From the cell containing the given text, extract its center point as [X, Y] coordinate. 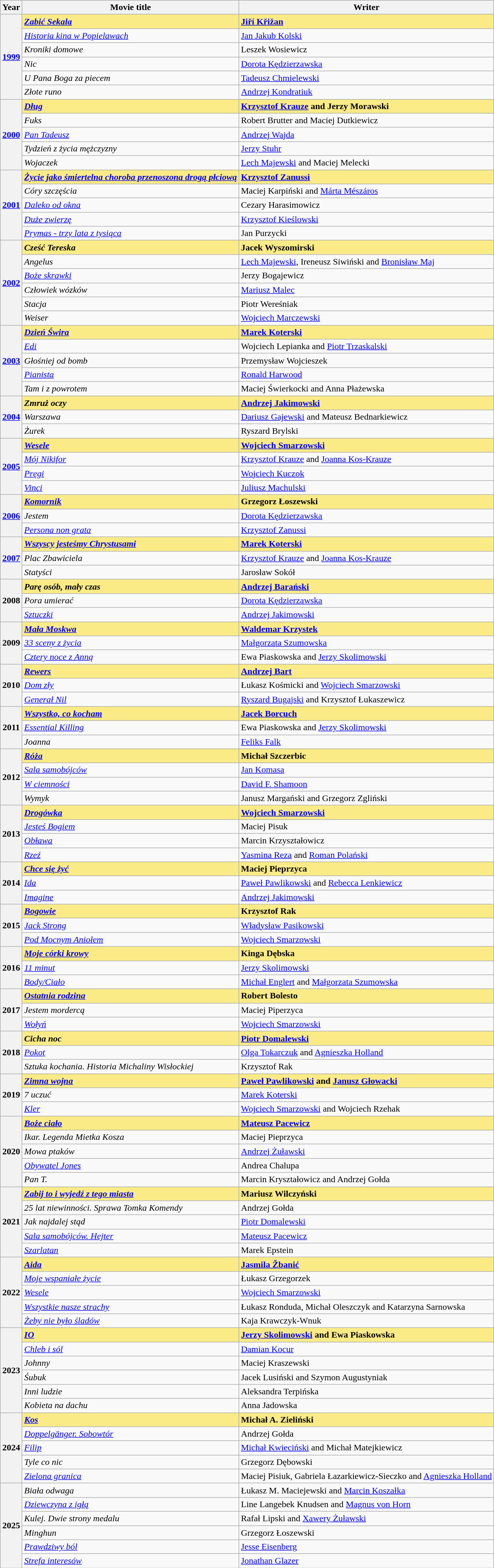
Anna Jadowska [366, 1405]
Maciej Karpiński and Márta Mészáros [366, 191]
Ostatnia rodzina [131, 996]
Kler [131, 1109]
Prymas - trzy lata z tysiąca [131, 233]
Vinci [131, 488]
2002 [11, 283]
W ciemności [131, 784]
Łukasz Kośmicki and Wojciech Smarzowski [366, 685]
Wojciech Kuczok [366, 473]
Ikar. Legenda Mietka Kosza [131, 1137]
Jak najdalej stąd [131, 1222]
Wojaczek [131, 163]
Andrzej Żuławski [366, 1151]
Angelus [131, 262]
Line Langebek Knudsen and Magnus von Horn [366, 1504]
Duże zwierzę [131, 219]
2018 [11, 1052]
Paweł Pawlikowski and Rebecca Lenkiewicz [366, 883]
2004 [11, 417]
Aleksandra Terpińska [366, 1391]
Michał Szczerbic [366, 756]
Edi [131, 346]
IO [131, 1335]
Kaja Krawczyk-Wnuk [366, 1321]
Michał Englert and Małgorzata Szumowska [366, 982]
2017 [11, 1010]
Obława [131, 840]
2011 [11, 728]
Sala samobójców [131, 770]
2019 [11, 1095]
Zmruż oczy [131, 403]
Żurek [131, 431]
Maciej Pisiuk, Gabriela Łazarkiewicz-Sieczko and Agnieszka Holland [366, 1476]
Łukasz M. Maciejewski and Marcin Koszałka [366, 1490]
Waldemar Krzystek [366, 629]
Jerzy Stuhr [366, 148]
2009 [11, 643]
U Pana Boga za piecem [131, 78]
Grzegorz Dębowski [366, 1462]
Marek Epstein [366, 1250]
2020 [11, 1151]
Robert Brutter and Maciej Dutkiewicz [366, 120]
Jarosław Sokół [366, 572]
Wszystkie nasze strachy [131, 1306]
Marcin Kryształowicz and Andrzej Gołda [366, 1180]
Obywatel Jones [131, 1165]
Wojciech Smarzowski and Wojciech Rzehak [366, 1109]
David F. Shamoon [366, 784]
Plac Zbawiciela [131, 558]
Wojciech Marczewski [366, 318]
Jiří Křižan [366, 22]
Michał Kwieciński and Michał Matejkiewicz [366, 1448]
Życie jako śmiertelna choroba przenoszona drogą płciową [131, 177]
Fuks [131, 120]
Jan Komasa [366, 770]
Filip [131, 1448]
25 lat niewinności. Sprawa Tomka Komendy [131, 1208]
Joanna [131, 742]
Zielona granica [131, 1476]
Wymyk [131, 798]
Wszyscy jesteśmy Chrystusami [131, 544]
2006 [11, 516]
2025 [11, 1525]
2000 [11, 134]
11 minut [131, 968]
Andrzej Kondratiuk [366, 92]
Daleko od okna [131, 205]
Moje córki krowy [131, 954]
Kobieta na dachu [131, 1405]
2012 [11, 777]
Łukasz Grzegorzek [366, 1278]
Cztery noce z Anną [131, 657]
Mariusz Malec [366, 290]
Żeby nie było śladów [131, 1321]
Tydzień z życia mężczyzny [131, 148]
Kroniki domowe [131, 50]
Dziewczyna z igłą [131, 1504]
Andrzej Barański [366, 586]
Jestem [131, 516]
Warszawa [131, 417]
Człowiek wózków [131, 290]
Jan Purzycki [366, 233]
Zimna wojna [131, 1081]
Rafał Lipski and Xawery Żuławski [366, 1518]
Jesse Eisenberg [366, 1547]
2023 [11, 1370]
Jestem mordercą [131, 1010]
2024 [11, 1448]
Ryszard Bugajski and Krzysztof Łukaszewicz [366, 699]
Dom zły [131, 685]
2014 [11, 883]
Juliusz Machulski [366, 488]
Statyści [131, 572]
Sztuka kochania. Historia Michaliny Wisłockiej [131, 1066]
Pora umierać [131, 600]
Lech Majewski and Maciej Melecki [366, 163]
Jacek Borcuch [366, 714]
Boże ciało [131, 1123]
Yasmina Reza and Roman Polański [366, 854]
Rzeź [131, 854]
2022 [11, 1292]
Inni ludzie [131, 1391]
Biała odwaga [131, 1490]
Córy szczęścia [131, 191]
Jack Strong [131, 925]
Tyle co nic [131, 1462]
Maciej Pisuk [366, 826]
Cezary Harasimowicz [366, 205]
Olga Tokarczuk and Agnieszka Holland [366, 1052]
Feliks Falk [366, 742]
Ryszard Brylski [366, 431]
Cicha noc [131, 1038]
Jerzy Skolimowski and Ewa Piaskowska [366, 1335]
Złote runo [131, 92]
Michał A. Zieliński [366, 1420]
33 sceny z życia [131, 643]
Pod Mocnym Aniołem [131, 939]
Pokot [131, 1052]
Zabij to i wyjedź z tego miasta [131, 1194]
Kulej. Dwie strony medalu [131, 1518]
Mała Moskwa [131, 629]
Róża [131, 756]
Dariusz Gajewski and Mateusz Bednarkiewicz [366, 417]
Boże skrawki [131, 276]
Tam i z powrotem [131, 388]
1999 [11, 57]
Wojciech Lepianka and Piotr Trzaskalski [366, 346]
2010 [11, 685]
Wszystko, co kocham [131, 714]
Przemysław Wojcieszek [366, 360]
Piotr Wereśniak [366, 304]
Historia kina w Popielawach [131, 36]
Kos [131, 1420]
Pan T. [131, 1180]
Jerzy Bogajewicz [366, 276]
Body/Ciało [131, 982]
Robert Bolesto [366, 996]
Mowa ptaków [131, 1151]
2021 [11, 1222]
Aida [131, 1264]
2001 [11, 205]
Johnny [131, 1363]
Moje wspaniałe życie [131, 1278]
Jonathan Glazer [366, 1561]
2003 [11, 360]
Lech Majewski, Ireneusz Siwiński and Bronisław Maj [366, 262]
Głośniej od bomb [131, 360]
2016 [11, 968]
Bogowie [131, 911]
Zabić Sekala [131, 22]
Łukasz Ronduda, Michał Oleszczyk and Katarzyna Sarnowska [366, 1306]
Kinga Dębska [366, 954]
Dług [131, 106]
Marcin Krzyształowicz [366, 840]
Janusz Margański and Grzegorz Zgliński [366, 798]
Damian Kocur [366, 1349]
Nic [131, 64]
Sala samobójców. Hejter [131, 1236]
2013 [11, 833]
Parę osób, mały czas [131, 586]
Writer [366, 7]
Śubuk [131, 1377]
Jerzy Skolimowski [366, 968]
Andrea Chalupa [366, 1165]
Andrzej Bart [366, 671]
Drogówka [131, 812]
Wołyń [131, 1024]
Movie title [131, 7]
Imagine [131, 897]
Tadeusz Chmielewski [366, 78]
Jacek Lusiński and Szymon Augustyniak [366, 1377]
2008 [11, 600]
7 uczuć [131, 1095]
Jacek Wyszomirski [366, 247]
Maciej Świerkocki and Anna Płażewska [366, 388]
Prawdziwy ból [131, 1547]
Essential Killing [131, 728]
Pręgi [131, 473]
Ida [131, 883]
Andrzej Wajda [366, 134]
Persona non grata [131, 530]
Chleb i sól [131, 1349]
Paweł Pawlikowski and Janusz Głowacki [366, 1081]
Władysław Pasikowski [366, 925]
Weiser [131, 318]
2007 [11, 558]
Stacja [131, 304]
Mój Nikifor [131, 459]
Leszek Wosiewicz [366, 50]
Doppelgänger. Sobowtór [131, 1434]
Strefa interesów [131, 1561]
Mariusz Wilczyński [366, 1194]
Sztuczki [131, 614]
Cześć Tereska [131, 247]
Year [11, 7]
Jan Jakub Kolski [366, 36]
Pan Tadeusz [131, 134]
Rewers [131, 671]
Krzysztof Kieślowski [366, 219]
Chce się żyć [131, 869]
Ronald Harwood [366, 374]
Komornik [131, 502]
Maciej Piperzyca [366, 1010]
Pianista [131, 374]
Jesteś Bogiem [131, 826]
Krzysztof Krauze and Jerzy Morawski [366, 106]
Małgorzata Szumowska [366, 643]
Dzień Świra [131, 332]
Maciej Kraszewski [366, 1363]
Generał Nil [131, 699]
2015 [11, 925]
Minghun [131, 1533]
2005 [11, 466]
Jasmila Žbanić [366, 1264]
Szarlatan [131, 1250]
